Scan for the cell matching the given text and deliver its [x, y] coordinate at center. 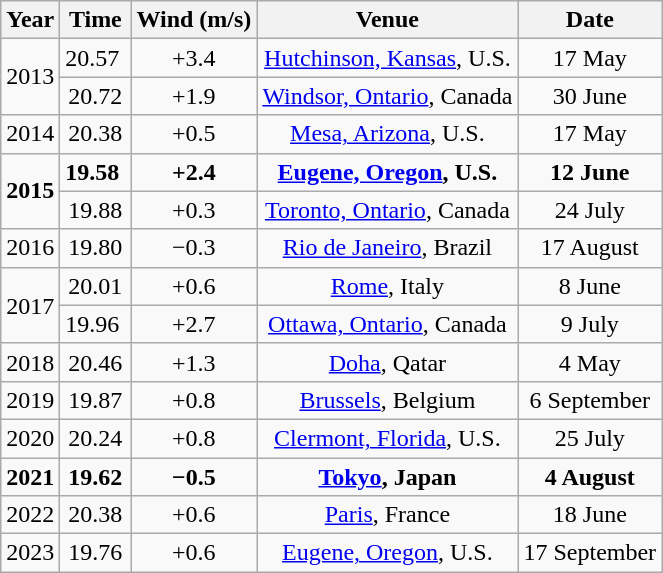
Date [590, 20]
20.46 [96, 362]
Windsor, Ontario, Canada [388, 96]
Brussels, Belgium [388, 400]
Ottawa, Ontario, Canada [388, 324]
19.76 [96, 553]
Wind (m/s) [194, 20]
+1.9 [194, 96]
−0.5 [194, 477]
Year [30, 20]
2022 [30, 515]
2018 [30, 362]
24 July [590, 210]
Doha, Qatar [388, 362]
2016 [30, 248]
Mesa, Arizona, U.S. [388, 134]
−0.3 [194, 248]
+2.4 [194, 172]
Paris, France [388, 515]
18 June [590, 515]
8 June [590, 286]
30 June [590, 96]
Rio de Janeiro, Brazil [388, 248]
2017 [30, 305]
6 September [590, 400]
19.80 [96, 248]
19.62 [96, 477]
2013 [30, 77]
2023 [30, 553]
Clermont, Florida, U.S. [388, 438]
+1.3 [194, 362]
20.72 [96, 96]
4 May [590, 362]
20.24 [96, 438]
Rome, Italy [388, 286]
19.58 [96, 172]
4 August [590, 477]
Time [96, 20]
19.96 [96, 324]
2021 [30, 477]
9 July [590, 324]
19.87 [96, 400]
Toronto, Ontario, Canada [388, 210]
2015 [30, 191]
25 July [590, 438]
17 September [590, 553]
2014 [30, 134]
20.01 [96, 286]
Hutchinson, Kansas, U.S. [388, 58]
+2.7 [194, 324]
2019 [30, 400]
Venue [388, 20]
+3.4 [194, 58]
12 June [590, 172]
Tokyo, Japan [388, 477]
+0.5 [194, 134]
+0.3 [194, 210]
20.57 [96, 58]
19.88 [96, 210]
17 August [590, 248]
2020 [30, 438]
